Pinpoint the cell where the given text exists, returning its [x, y] midpoint coordinate. 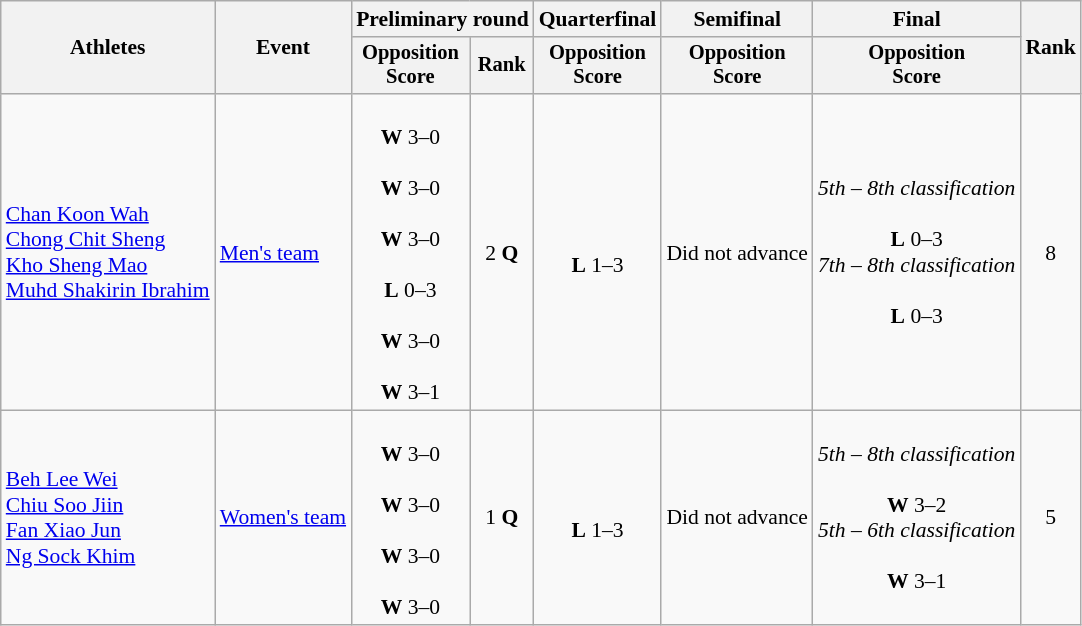
Quarterfinal [598, 19]
Athletes [108, 48]
5th – 8th classificationW 3–25th – 6th classificationW 3–1 [916, 518]
5 [1050, 518]
Men's team [283, 252]
Beh Lee WeiChiu Soo JiinFan Xiao JunNg Sock Khim [108, 518]
8 [1050, 252]
1 Q [502, 518]
2 Q [502, 252]
5th – 8th classificationL 0–37th – 8th classificationL 0–3 [916, 252]
Preliminary round [442, 19]
W 3–0W 3–0W 3–0L 0–3W 3–0W 3–1 [410, 252]
Women's team [283, 518]
Chan Koon WahChong Chit ShengKho Sheng MaoMuhd Shakirin Ibrahim [108, 252]
Semifinal [737, 19]
Event [283, 48]
W 3–0W 3–0W 3–0W 3–0 [410, 518]
Final [916, 19]
